Determine the (x, y) coordinate at the center of the cell enclosing the given text.  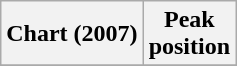
Peakposition (189, 34)
Chart (2007) (72, 34)
